Find where the given text appears and provide that cell's center as (x, y) coordinate. 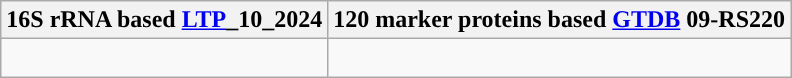
120 marker proteins based GTDB 09-RS220 (560, 20)
16S rRNA based LTP_10_2024 (164, 20)
